Scan for the cell matching the given text and deliver its (x, y) coordinate at center. 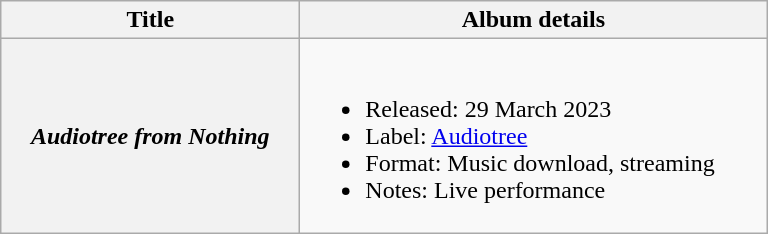
Album details (534, 20)
Audiotree from Nothing (150, 136)
Title (150, 20)
Released: 29 March 2023Label: AudiotreeFormat: Music download, streamingNotes: Live performance (534, 136)
